Output the (x, y) coordinate of the center of the cell containing the given text.  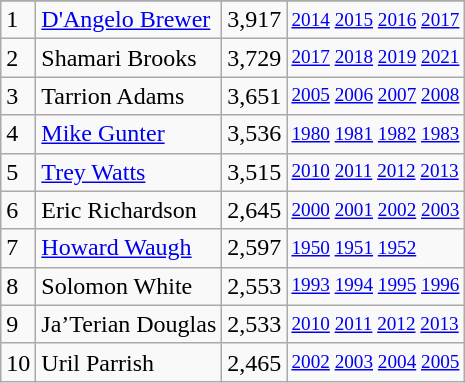
1950 1951 1952 (376, 248)
1993 1994 1995 1996 (376, 286)
1980 1981 1982 1983 (376, 134)
2000 2001 2002 2003 (376, 210)
3,536 (254, 134)
3,729 (254, 58)
7 (18, 248)
Tarrion Adams (129, 96)
2,533 (254, 324)
3 (18, 96)
1 (18, 20)
2005 2006 2007 2008 (376, 96)
2,465 (254, 362)
2,553 (254, 286)
9 (18, 324)
2014 2015 2016 2017 (376, 20)
Ja’Terian Douglas (129, 324)
2017 2018 2019 2021 (376, 58)
3,917 (254, 20)
3,651 (254, 96)
Solomon White (129, 286)
10 (18, 362)
Eric Richardson (129, 210)
4 (18, 134)
2,645 (254, 210)
Shamari Brooks (129, 58)
Howard Waugh (129, 248)
8 (18, 286)
Uril Parrish (129, 362)
2002 2003 2004 2005 (376, 362)
5 (18, 172)
2 (18, 58)
2,597 (254, 248)
Trey Watts (129, 172)
Mike Gunter (129, 134)
6 (18, 210)
D'Angelo Brewer (129, 20)
3,515 (254, 172)
